Detect which cell encompasses the target text, then output its [X, Y] center coordinate. 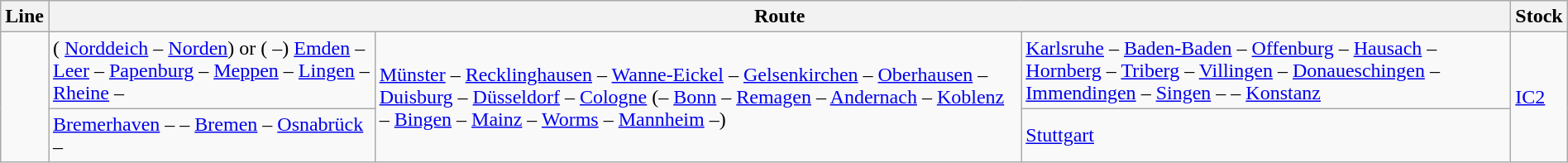
IC2 [1539, 98]
Stock [1539, 17]
Karlsruhe – Baden-Baden – Offenburg – Hausach – Hornberg – Triberg – Villingen – Donaueschingen – Immendingen – Singen – – Konstanz [1266, 70]
Stuttgart [1266, 136]
Line [25, 17]
( Norddeich – Norden) or ( –) Emden – Leer – Papenburg – Meppen – Lingen – Rheine – [212, 70]
Route [779, 17]
Bremerhaven – – Bremen – Osnabrück – [212, 136]
